Capture the cell that displays the provided text and extract its [x, y] central coordinate. 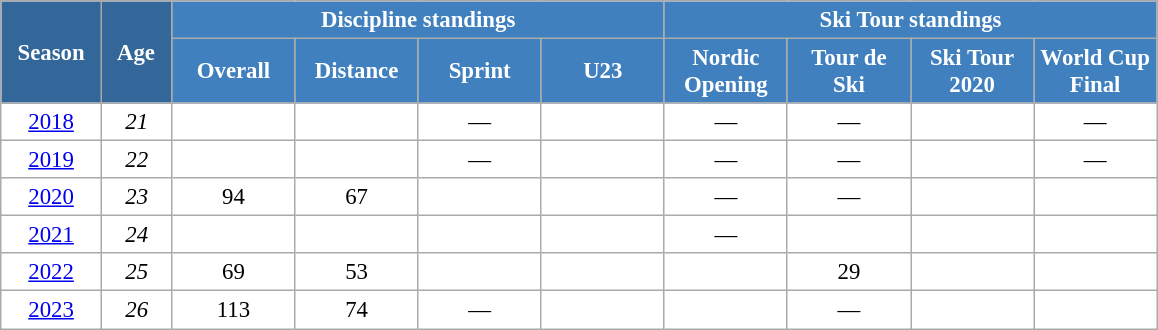
Age [136, 52]
2019 [52, 160]
2020 [52, 197]
World CupFinal [1096, 72]
23 [136, 197]
29 [848, 273]
Sprint [480, 72]
25 [136, 273]
Discipline standings [418, 20]
67 [356, 197]
2023 [52, 310]
2021 [52, 235]
22 [136, 160]
2018 [52, 122]
53 [356, 273]
Overall [234, 72]
21 [136, 122]
Distance [356, 72]
Ski Tour2020 [972, 72]
74 [356, 310]
Ski Tour standings [910, 20]
U23 [602, 72]
24 [136, 235]
94 [234, 197]
NordicOpening [726, 72]
2022 [52, 273]
69 [234, 273]
26 [136, 310]
113 [234, 310]
Season [52, 52]
Tour deSki [848, 72]
